Extract the [X, Y] coordinate from the center of the cell holding the provided text.  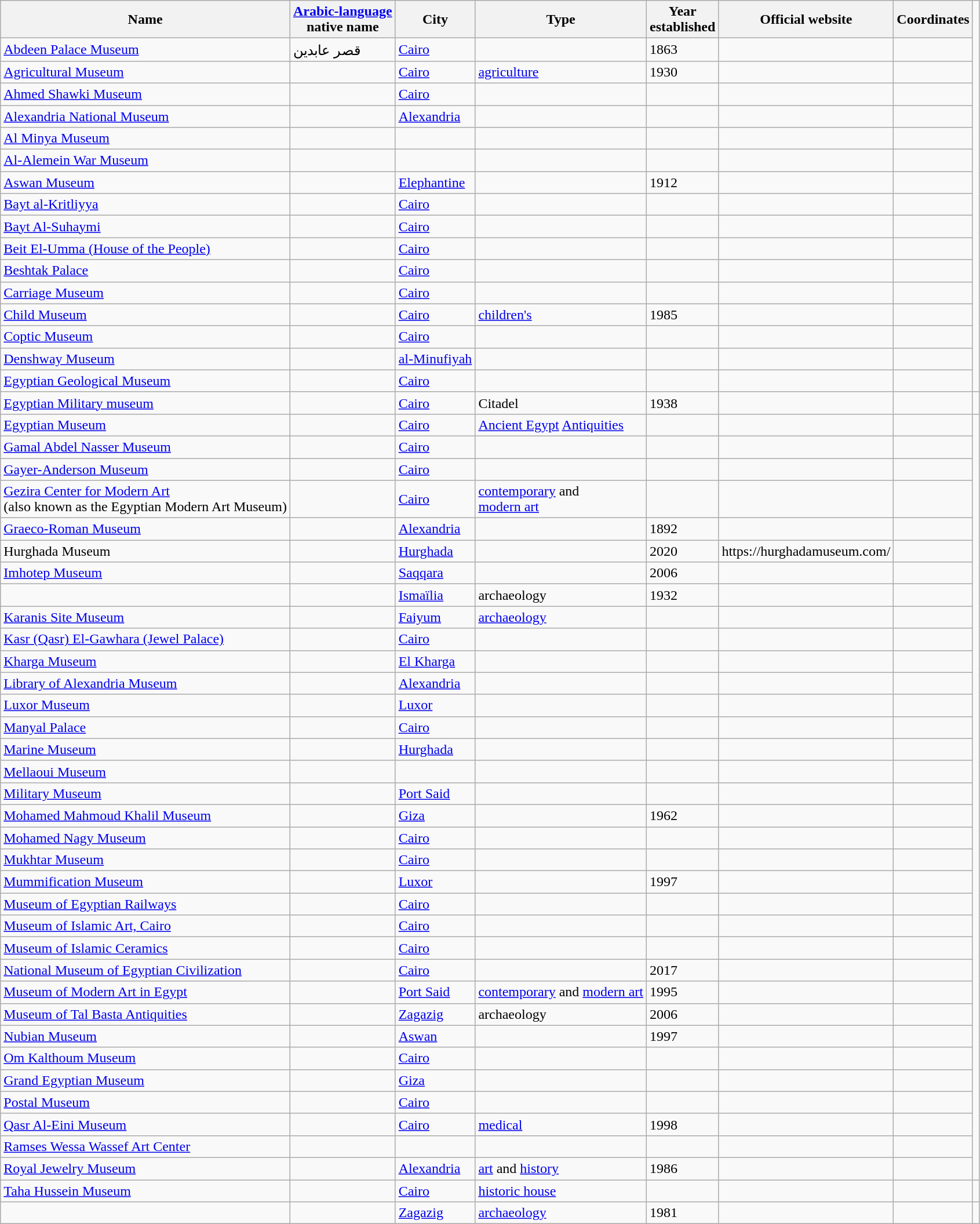
Mukhtar Museum [145, 860]
Museum of Islamic Ceramics [145, 948]
Egyptian Museum [145, 425]
Ramses Wessa Wassef Art Center [145, 1146]
Mellaoui Museum [145, 771]
Hurghada Museum [145, 551]
Al Minya Museum [145, 139]
Agricultural Museum [145, 72]
Royal Jewelry Museum [145, 1168]
Gezira Center for Modern Art(also known as the Egyptian Modern Art Museum) [145, 500]
1962 [682, 815]
Grand Egyptian Museum [145, 1080]
Nubian Museum [145, 1036]
https://hurghadamuseum.com/ [806, 551]
Manyal Palace [145, 727]
Aswan [435, 1036]
1930 [682, 72]
El Kharga [435, 661]
Saqqara [435, 573]
Citadel [561, 403]
Elephantine [435, 183]
1995 [682, 992]
Taha Hussein Museum [145, 1191]
Bayt al-Kritliyya [145, 205]
Bayt Al-Suhaymi [145, 227]
National Museum of Egyptian Civilization [145, 970]
Museum of Modern Art in Egypt [145, 992]
Coordinates [933, 20]
Egyptian Military museum [145, 403]
2017 [682, 970]
Beit El-Umma (House of the People) [145, 249]
Arabic-language native name [343, 20]
Ismaïlia [435, 595]
Gamal Abdel Nasser Museum [145, 447]
Kharga Museum [145, 661]
Library of Alexandria Museum [145, 683]
Ancient Egypt Antiquities [561, 425]
1912 [682, 183]
Imhotep Museum [145, 573]
1985 [682, 315]
1998 [682, 1124]
Luxor Museum [145, 705]
Military Museum [145, 793]
agriculture [561, 72]
Mohamed Nagy Museum [145, 837]
Egyptian Geological Museum [145, 381]
Kasr (Qasr) El-Gawhara (Jewel Palace) [145, 639]
Museum of Tal Basta Antiquities [145, 1014]
2020 [682, 551]
Alexandria National Museum [145, 116]
Child Museum [145, 315]
Denshway Museum [145, 359]
Qasr Al-Eini Museum [145, 1124]
City [435, 20]
1981 [682, 1213]
Karanis Site Museum [145, 617]
historic house [561, 1191]
Al-Alemein War Museum [145, 161]
Carriage Museum [145, 293]
al-Minufiyah [435, 359]
Faiyum [435, 617]
Museum of Egyptian Railways [145, 904]
1863 [682, 50]
Graeco-Roman Museum [145, 529]
Mohamed Mahmoud Khalil Museum [145, 815]
art and history [561, 1168]
قصر عابدين [343, 50]
Marine Museum [145, 749]
Postal Museum [145, 1102]
1938 [682, 403]
Gayer-Anderson Museum [145, 469]
Official website [806, 20]
Ahmed Shawki Museum [145, 94]
Mummification Museum [145, 882]
1986 [682, 1168]
Museum of Islamic Art, Cairo [145, 926]
Aswan Museum [145, 183]
1892 [682, 529]
Year established [682, 20]
1932 [682, 595]
Abdeen Palace Museum [145, 50]
medical [561, 1124]
Coptic Museum [145, 337]
Type [561, 20]
Om Kalthoum Museum [145, 1058]
Beshtak Palace [145, 271]
Name [145, 20]
children's [561, 315]
